Provide the [X, Y] coordinate of the cell's center where the given text is located.  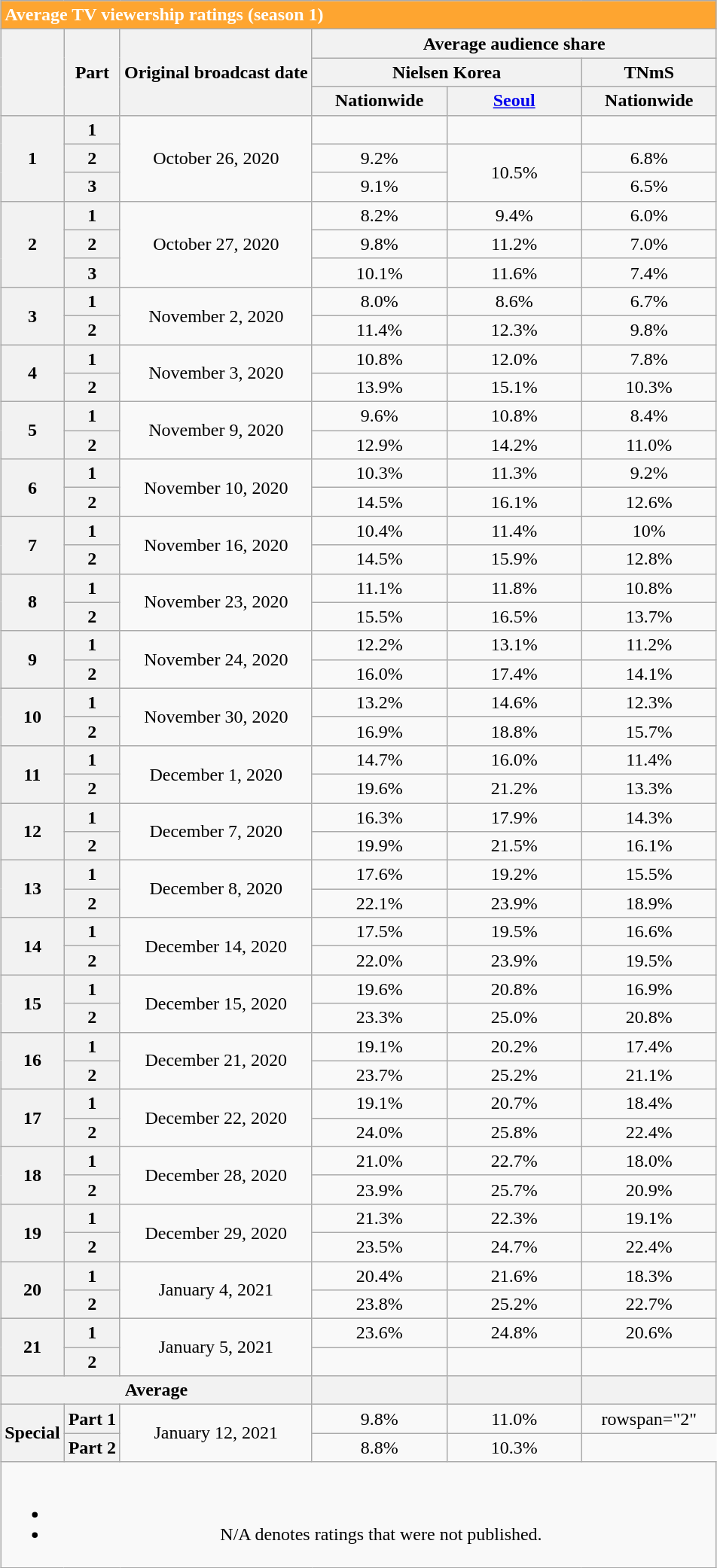
November 30, 2020 [215, 717]
November 2, 2020 [215, 315]
20.4% [380, 1276]
14.3% [649, 817]
December 28, 2020 [215, 1175]
7.8% [649, 359]
19.2% [514, 875]
17.9% [514, 817]
18.9% [649, 903]
21.2% [514, 788]
22.1% [380, 903]
15 [32, 1003]
12 [32, 831]
8.2% [380, 215]
20.2% [514, 1046]
November 23, 2020 [215, 602]
Average [157, 1390]
4 [32, 373]
16 [32, 1061]
18.3% [649, 1276]
18.4% [649, 1104]
October 26, 2020 [215, 158]
15.7% [649, 731]
19.9% [380, 846]
5 [32, 431]
10% [649, 531]
rowspan="2" [649, 1419]
14 [32, 946]
23.5% [380, 1247]
October 27, 2020 [215, 244]
12.8% [649, 559]
Average TV viewership ratings (season 1) [358, 15]
21.0% [380, 1161]
23.8% [380, 1305]
11.1% [380, 588]
TNmS [649, 72]
November 3, 2020 [215, 373]
23.6% [380, 1333]
12.0% [514, 359]
14.2% [514, 445]
10.1% [380, 272]
22.3% [514, 1218]
December 7, 2020 [215, 831]
December 15, 2020 [215, 1003]
14.7% [380, 760]
9.4% [514, 215]
6 [32, 488]
18 [32, 1175]
20.7% [514, 1104]
December 21, 2020 [215, 1061]
7.4% [649, 272]
16.5% [514, 617]
6.8% [649, 158]
13.1% [514, 645]
16.3% [380, 817]
December 1, 2020 [215, 774]
6.0% [649, 215]
8.0% [380, 301]
21 [32, 1347]
17.5% [380, 932]
Average audience share [514, 44]
13.2% [380, 702]
January 12, 2021 [215, 1433]
November 9, 2020 [215, 431]
January 5, 2021 [215, 1347]
24.7% [514, 1247]
18.0% [649, 1161]
21.3% [380, 1218]
17.6% [380, 875]
January 4, 2021 [215, 1290]
10.5% [514, 172]
11.6% [514, 272]
16.6% [649, 932]
24.0% [380, 1132]
8.6% [514, 301]
12.6% [649, 502]
8 [32, 602]
17 [32, 1118]
20.9% [649, 1189]
13 [32, 889]
6.5% [649, 187]
9.1% [380, 187]
November 10, 2020 [215, 488]
11.3% [514, 473]
12.9% [380, 445]
25.8% [514, 1132]
November 16, 2020 [215, 545]
21.1% [649, 1075]
N/A denotes ratings that were not published. [358, 1515]
13.9% [380, 388]
9 [32, 659]
December 14, 2020 [215, 946]
Part 1 [92, 1419]
25.7% [514, 1189]
19 [32, 1232]
13.7% [649, 617]
December 8, 2020 [215, 889]
15.1% [514, 388]
Nielsen Korea [447, 72]
7.0% [649, 244]
15.9% [514, 559]
11 [32, 774]
Part 2 [92, 1448]
25.0% [514, 1018]
8.4% [649, 416]
Special [32, 1433]
8.8% [380, 1448]
11.8% [514, 588]
23.7% [380, 1075]
21.6% [514, 1276]
December 22, 2020 [215, 1118]
Part [92, 72]
22.0% [380, 961]
9.6% [380, 416]
24.8% [514, 1333]
14.1% [649, 674]
14.6% [514, 702]
November 24, 2020 [215, 659]
13.3% [649, 788]
Original broadcast date [215, 72]
10 [32, 717]
20 [32, 1290]
December 29, 2020 [215, 1232]
10.4% [380, 531]
18.8% [514, 731]
Seoul [514, 101]
12.2% [380, 645]
7 [32, 545]
23.3% [380, 1018]
21.5% [514, 846]
6.7% [649, 301]
20.6% [649, 1333]
